Find where the given text appears and provide that cell's center as [x, y] coordinate. 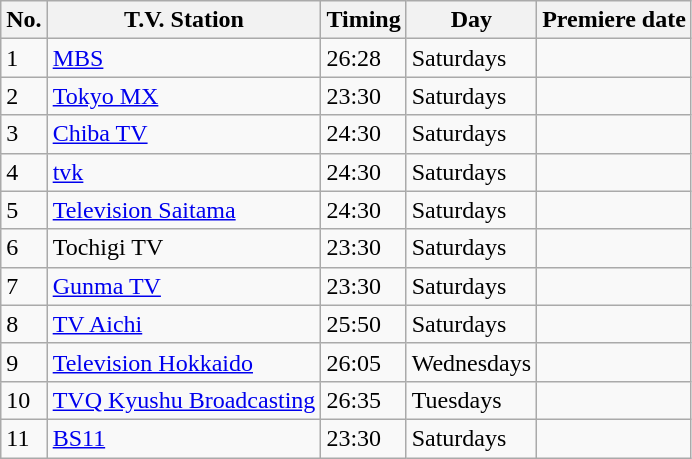
6 [24, 248]
Day [471, 20]
Wednesdays [471, 362]
Television Hokkaido [184, 362]
No. [24, 20]
Tuesdays [471, 400]
tvk [184, 172]
10 [24, 400]
1 [24, 58]
Television Saitama [184, 210]
26:05 [364, 362]
TV Aichi [184, 324]
4 [24, 172]
7 [24, 286]
Tokyo MX [184, 96]
9 [24, 362]
11 [24, 438]
3 [24, 134]
8 [24, 324]
2 [24, 96]
Gunma TV [184, 286]
26:28 [364, 58]
BS11 [184, 438]
5 [24, 210]
Tochigi TV [184, 248]
25:50 [364, 324]
T.V. Station [184, 20]
MBS [184, 58]
TVQ Kyushu Broadcasting [184, 400]
Premiere date [614, 20]
Chiba TV [184, 134]
Timing [364, 20]
26:35 [364, 400]
